Output the (X, Y) coordinate of the center of the cell containing the given text.  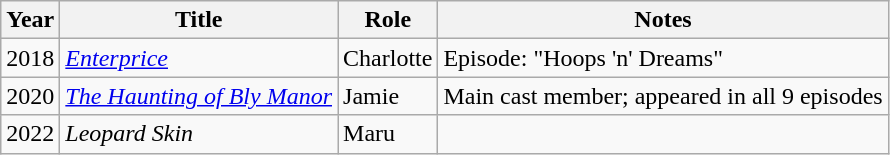
Jamie (388, 96)
Title (199, 20)
2022 (30, 134)
Notes (663, 20)
Episode: "Hoops 'n' Dreams" (663, 58)
Charlotte (388, 58)
2018 (30, 58)
2020 (30, 96)
The Haunting of Bly Manor (199, 96)
Year (30, 20)
Main cast member; appeared in all 9 episodes (663, 96)
Leopard Skin (199, 134)
Enterprice (199, 58)
Maru (388, 134)
Role (388, 20)
